Return the [x, y] coordinate for the center point of the cell that contains the specified text.  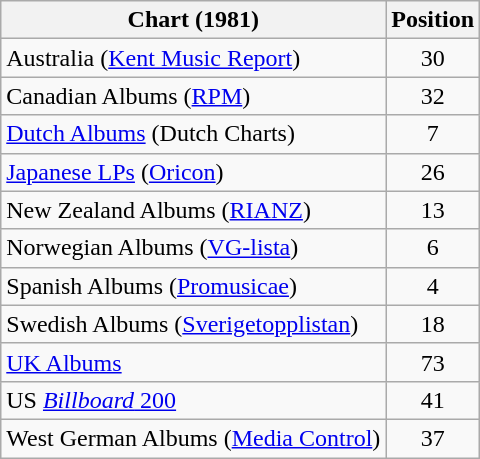
26 [433, 172]
New Zealand Albums (RIANZ) [194, 210]
Chart (1981) [194, 20]
West German Albums (Media Control) [194, 438]
4 [433, 286]
Dutch Albums (Dutch Charts) [194, 134]
Japanese LPs (Oricon) [194, 172]
6 [433, 248]
32 [433, 96]
41 [433, 400]
Position [433, 20]
Australia (Kent Music Report) [194, 58]
Swedish Albums (Sverigetopplistan) [194, 324]
Canadian Albums (RPM) [194, 96]
Spanish Albums (Promusicae) [194, 286]
73 [433, 362]
UK Albums [194, 362]
13 [433, 210]
US Billboard 200 [194, 400]
18 [433, 324]
30 [433, 58]
7 [433, 134]
Norwegian Albums (VG-lista) [194, 248]
37 [433, 438]
